Provide the (x, y) coordinate of the cell's center where the given text is located.  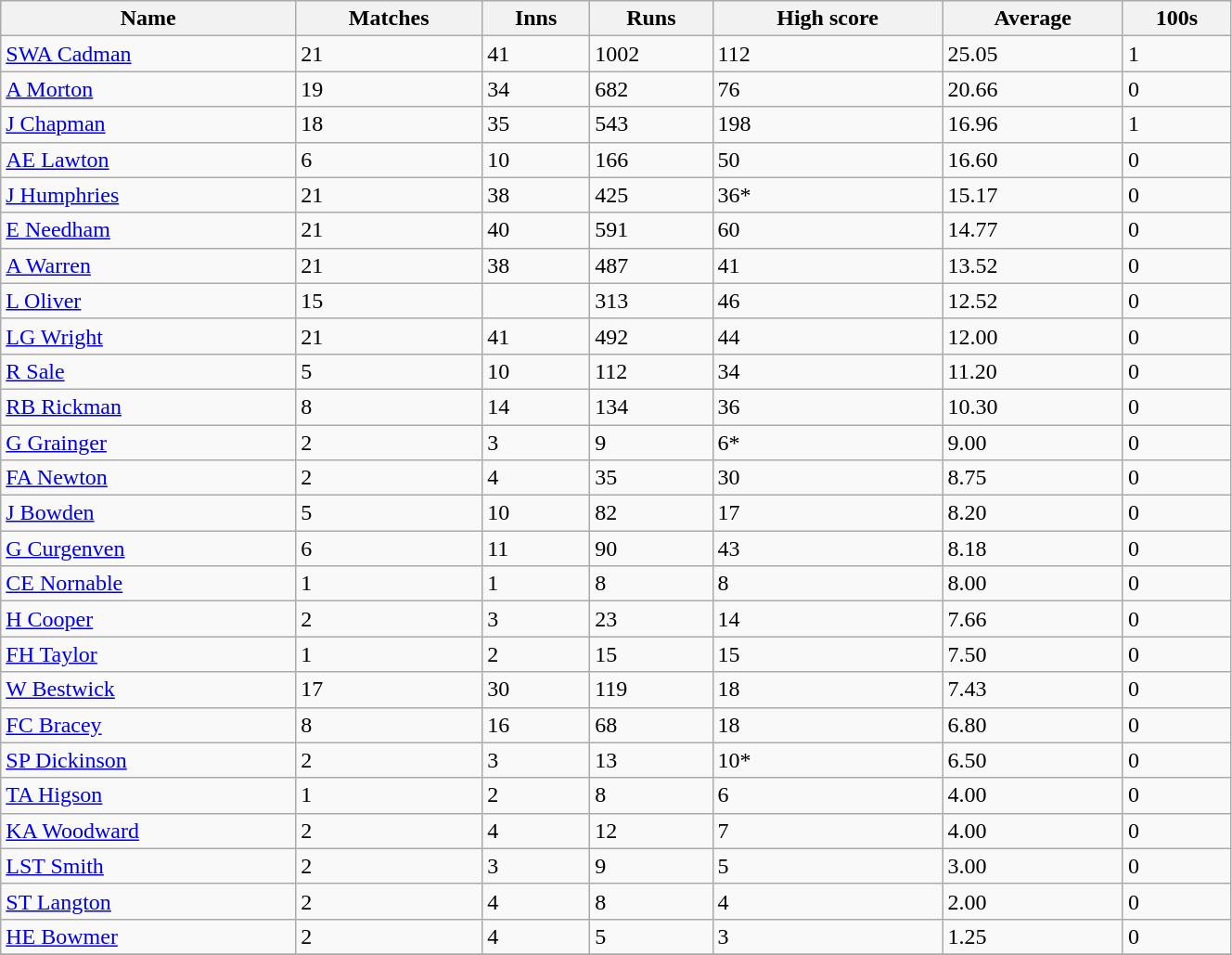
Inns (536, 19)
19 (390, 89)
E Needham (148, 230)
16.60 (1033, 160)
J Humphries (148, 195)
492 (651, 336)
198 (828, 124)
76 (828, 89)
20.66 (1033, 89)
SP Dickinson (148, 760)
12 (651, 831)
Name (148, 19)
43 (828, 548)
25.05 (1033, 54)
50 (828, 160)
23 (651, 619)
9.00 (1033, 443)
682 (651, 89)
8.00 (1033, 584)
100s (1176, 19)
6.80 (1033, 725)
82 (651, 513)
TA Higson (148, 795)
40 (536, 230)
119 (651, 690)
13 (651, 760)
KA Woodward (148, 831)
46 (828, 301)
12.52 (1033, 301)
CE Nornable (148, 584)
G Grainger (148, 443)
8.75 (1033, 478)
W Bestwick (148, 690)
166 (651, 160)
A Morton (148, 89)
12.00 (1033, 336)
8.18 (1033, 548)
FA Newton (148, 478)
11 (536, 548)
60 (828, 230)
A Warren (148, 265)
FH Taylor (148, 654)
44 (828, 336)
Average (1033, 19)
7.66 (1033, 619)
8.20 (1033, 513)
68 (651, 725)
High score (828, 19)
591 (651, 230)
13.52 (1033, 265)
3.00 (1033, 866)
FC Bracey (148, 725)
RB Rickman (148, 407)
487 (651, 265)
90 (651, 548)
16.96 (1033, 124)
2.00 (1033, 901)
J Chapman (148, 124)
R Sale (148, 371)
425 (651, 195)
1.25 (1033, 936)
J Bowden (148, 513)
16 (536, 725)
G Curgenven (148, 548)
AE Lawton (148, 160)
36 (828, 407)
543 (651, 124)
Runs (651, 19)
7 (828, 831)
H Cooper (148, 619)
15.17 (1033, 195)
ST Langton (148, 901)
313 (651, 301)
Matches (390, 19)
SWA Cadman (148, 54)
11.20 (1033, 371)
36* (828, 195)
1002 (651, 54)
7.43 (1033, 690)
10* (828, 760)
134 (651, 407)
LG Wright (148, 336)
10.30 (1033, 407)
L Oliver (148, 301)
LST Smith (148, 866)
6.50 (1033, 760)
HE Bowmer (148, 936)
7.50 (1033, 654)
14.77 (1033, 230)
6* (828, 443)
